Scan for the cell matching the given text and deliver its (X, Y) coordinate at center. 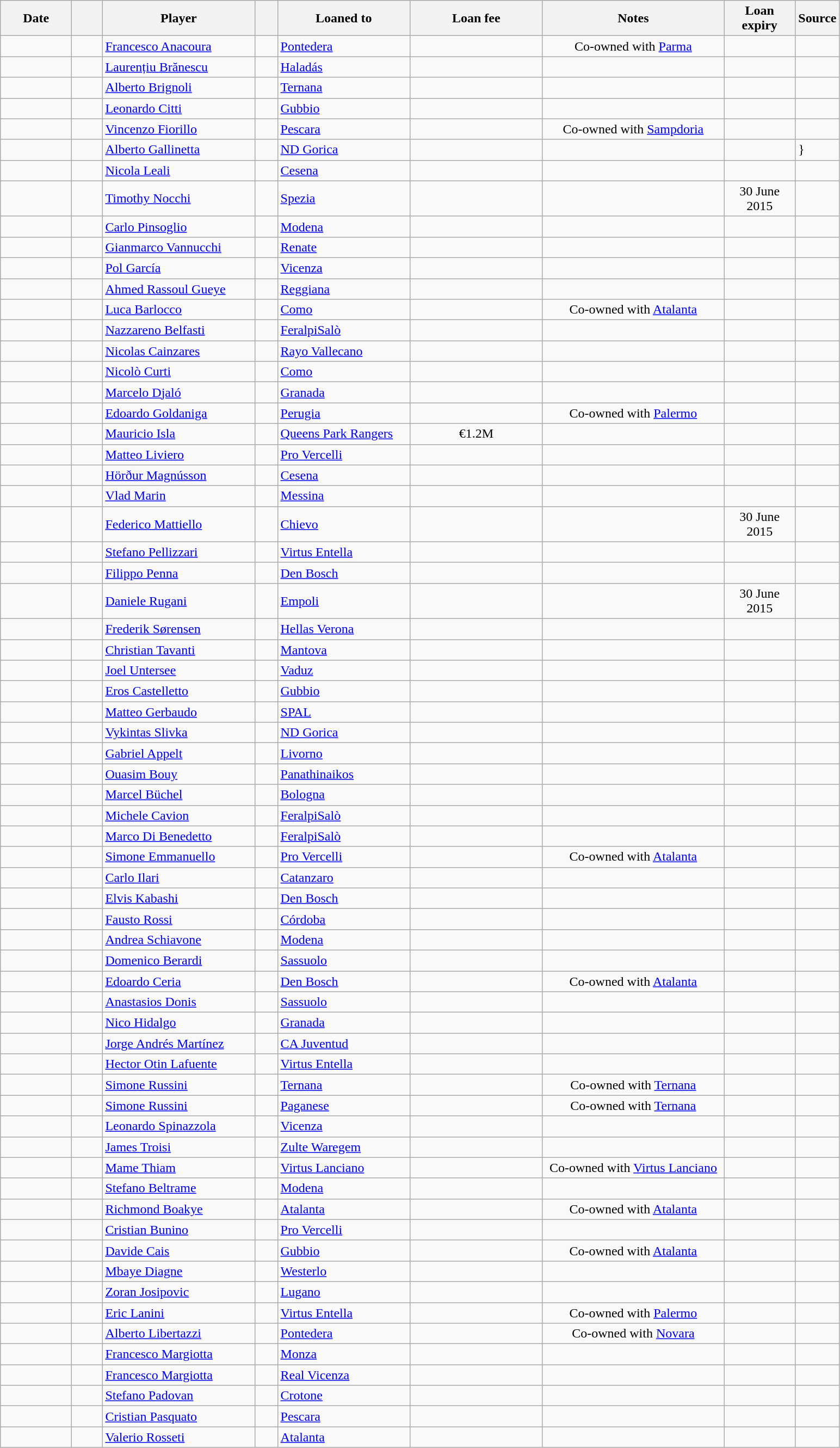
Nicolas Cainzares (178, 351)
Hörður Magnússon (178, 475)
Simone Emmanuello (178, 857)
Westerlo (344, 1271)
Source (817, 19)
Leonardo Citti (178, 108)
Reggiana (344, 289)
Federico Mattiello (178, 524)
Zulte Waregem (344, 1147)
Alberto Libertazzi (178, 1334)
} (817, 150)
Mame Thiam (178, 1168)
Spezia (344, 198)
Messina (344, 496)
Bologna (344, 795)
Elvis Kabashi (178, 898)
Empoli (344, 601)
Cristian Pasquato (178, 1416)
Player (178, 19)
Marco Di Benedetto (178, 836)
Joel Untersee (178, 671)
Vaduz (344, 671)
Filippo Penna (178, 573)
Hellas Verona (344, 629)
Nazzareno Belfasti (178, 330)
Stefano Padovan (178, 1396)
Catanzaro (344, 878)
Mantova (344, 649)
Loaned to (344, 19)
Carlo Ilari (178, 878)
Lugano (344, 1292)
Pol García (178, 268)
Panathinaikos (344, 774)
Monza (344, 1354)
Livorno (344, 753)
Ahmed Rassoul Gueye (178, 289)
Date (36, 19)
Zoran Josipovic (178, 1292)
Virtus Lanciano (344, 1168)
Co-owned with Novara (633, 1334)
Co-owned with Sampdoria (633, 129)
Edoardo Goldaniga (178, 413)
Ouasim Bouy (178, 774)
Laurențiu Brănescu (178, 67)
Eric Lanini (178, 1312)
Haladás (344, 67)
Gianmarco Vannucchi (178, 247)
Leonardo Spinazzola (178, 1126)
Mauricio Isla (178, 434)
€1.2M (477, 434)
Andrea Schiavone (178, 940)
Córdoba (344, 919)
Stefano Pellizzari (178, 552)
Anastasios Donis (178, 1002)
Vincenzo Fiorillo (178, 129)
Nicola Leali (178, 170)
Eros Castelletto (178, 691)
Matteo Liviero (178, 455)
Crotone (344, 1396)
Edoardo Ceria (178, 981)
Paganese (344, 1106)
Co-owned with Virtus Lanciano (633, 1168)
Carlo Pinsoglio (178, 226)
Nicolò Curti (178, 372)
Marcel Büchel (178, 795)
Chievo (344, 524)
Timothy Nocchi (178, 198)
Loan fee (477, 19)
Marcelo Djaló (178, 392)
Alberto Gallinetta (178, 150)
Notes (633, 19)
Valerio Rosseti (178, 1437)
Mbaye Diagne (178, 1271)
Cristian Bunino (178, 1230)
Matteo Gerbaudo (178, 712)
Gabriel Appelt (178, 753)
Perugia (344, 413)
Vlad Marin (178, 496)
Jorge Andrés Martínez (178, 1044)
Michele Cavion (178, 815)
Domenico Berardi (178, 960)
Daniele Rugani (178, 601)
Co-owned with Parma (633, 46)
Luca Barlocco (178, 310)
Christian Tavanti (178, 649)
Davide Cais (178, 1250)
Hector Otin Lafuente (178, 1064)
CA Juventud (344, 1044)
Queens Park Rangers (344, 434)
Real Vicenza (344, 1375)
Rayo Vallecano (344, 351)
Vykintas Slivka (178, 733)
Frederik Sørensen (178, 629)
Richmond Boakye (178, 1209)
Loan expiry (759, 19)
Nico Hidalgo (178, 1023)
SPAL (344, 712)
Fausto Rossi (178, 919)
James Troisi (178, 1147)
Francesco Anacoura (178, 46)
Alberto Brignoli (178, 88)
Stefano Beltrame (178, 1188)
Renate (344, 247)
